Provide the (x, y) coordinate of the cell's center where the given text is located.  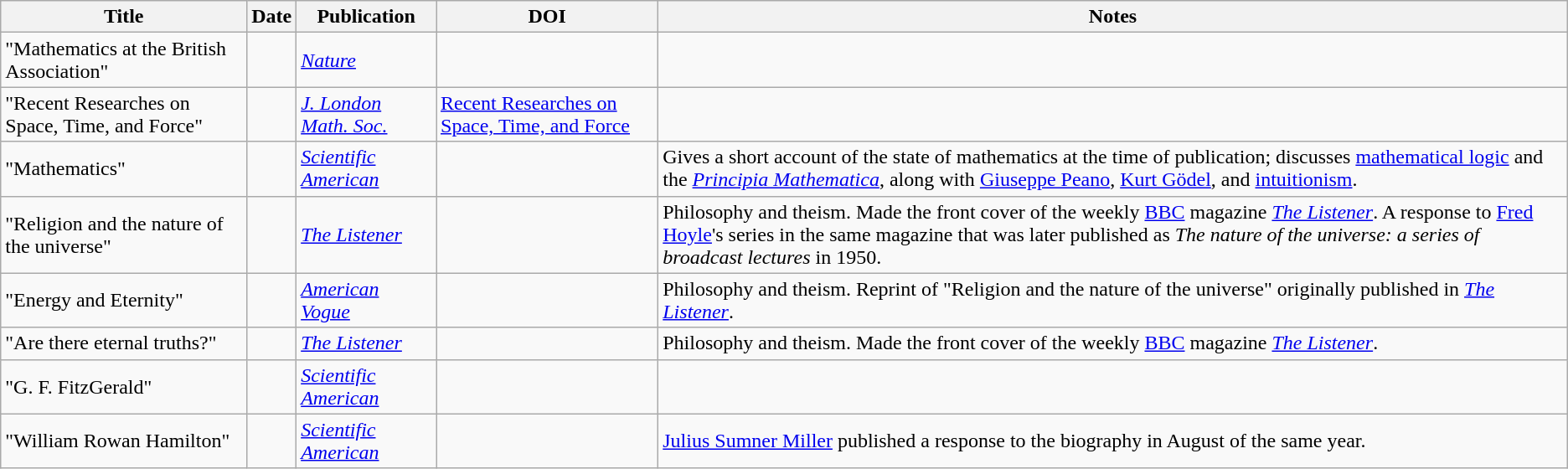
Julius Sumner Miller published a response to the biography in August of the same year. (1113, 441)
"Mathematics at the British Association" (124, 60)
Philosophy and theism. Reprint of "Religion and the nature of the universe" originally published in The Listener. (1113, 300)
Recent Researches on Space, Time, and Force (546, 114)
Philosophy and theism. Made the front cover of the weekly BBC magazine The Listener. (1113, 343)
"Are there eternal truths?" (124, 343)
"G. F. FitzGerald" (124, 387)
"William Rowan Hamilton" (124, 441)
"Mathematics" (124, 169)
"Recent Researches on Space, Time, and Force" (124, 114)
"Religion and the nature of the universe" (124, 234)
DOI (546, 17)
Notes (1113, 17)
J. London Math. Soc. (367, 114)
American Vogue (367, 300)
"Energy and Eternity" (124, 300)
Nature (367, 60)
Date (271, 17)
Publication (367, 17)
Title (124, 17)
